Output the (x, y) coordinate of the center of the cell containing the given text.  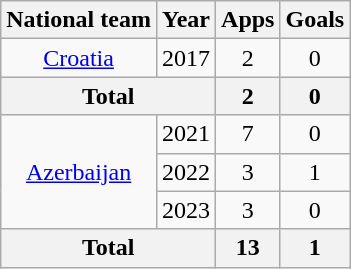
Apps (248, 20)
13 (248, 248)
Year (186, 20)
National team (79, 20)
2023 (186, 210)
2021 (186, 134)
2022 (186, 172)
7 (248, 134)
Goals (315, 20)
2017 (186, 58)
Croatia (79, 58)
Azerbaijan (79, 172)
